Locate the cell with the specified text and output its (x, y) center coordinate. 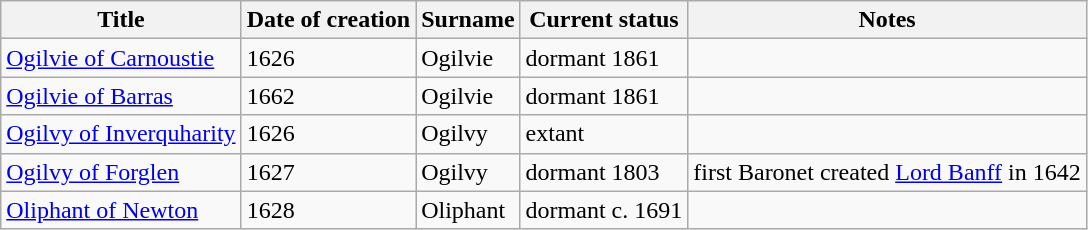
Ogilvy of Forglen (121, 172)
first Baronet created Lord Banff in 1642 (888, 172)
extant (604, 134)
1627 (328, 172)
dormant 1803 (604, 172)
Title (121, 20)
Date of creation (328, 20)
Surname (468, 20)
Ogilvy of Inverquharity (121, 134)
1628 (328, 210)
Ogilvie of Carnoustie (121, 58)
Ogilvie of Barras (121, 96)
Oliphant (468, 210)
Oliphant of Newton (121, 210)
Notes (888, 20)
Current status (604, 20)
1662 (328, 96)
dormant c. 1691 (604, 210)
